From the cell containing the given text, extract its center point as [x, y] coordinate. 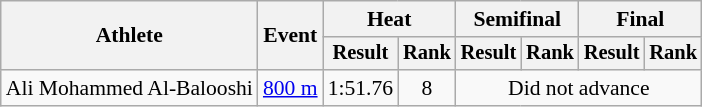
Semifinal [518, 19]
800 m [290, 88]
Final [640, 19]
Athlete [130, 36]
Heat [390, 19]
Ali Mohammed Al-Balooshi [130, 88]
1:51.76 [360, 88]
8 [427, 88]
Did not advance [579, 88]
Event [290, 36]
